Detect which cell encompasses the target text, then output its [X, Y] center coordinate. 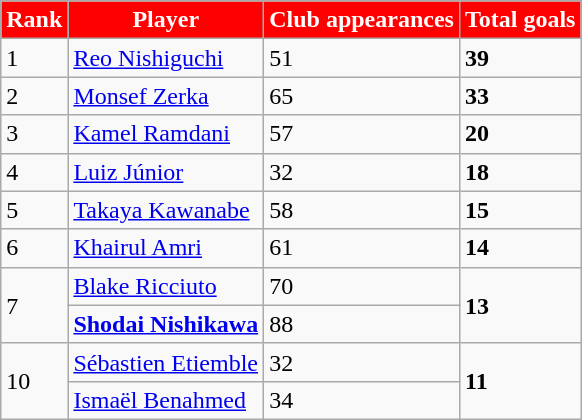
70 [362, 286]
34 [362, 400]
11 [520, 381]
57 [362, 134]
5 [34, 210]
Khairul Amri [166, 248]
10 [34, 381]
Ismaël Benahmed [166, 400]
Rank [34, 20]
2 [34, 96]
Monsef Zerka [166, 96]
33 [520, 96]
13 [520, 305]
88 [362, 324]
15 [520, 210]
4 [34, 172]
39 [520, 58]
Player [166, 20]
Club appearances [362, 20]
Shodai Nishikawa [166, 324]
Takaya Kawanabe [166, 210]
Total goals [520, 20]
Kamel Ramdani [166, 134]
3 [34, 134]
14 [520, 248]
18 [520, 172]
Blake Ricciuto [166, 286]
Reo Nishiguchi [166, 58]
51 [362, 58]
Luiz Júnior [166, 172]
1 [34, 58]
7 [34, 305]
6 [34, 248]
61 [362, 248]
65 [362, 96]
Sébastien Etiemble [166, 362]
58 [362, 210]
20 [520, 134]
